Return the [X, Y] coordinate for the center point of the cell that contains the specified text.  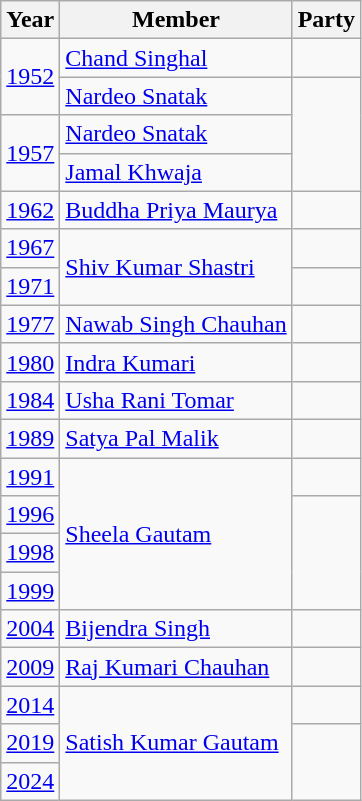
1999 [30, 591]
Chand Singhal [176, 58]
Indra Kumari [176, 362]
Sheela Gautam [176, 534]
1984 [30, 400]
Satya Pal Malik [176, 438]
2014 [30, 705]
2009 [30, 667]
1957 [30, 153]
Raj Kumari Chauhan [176, 667]
1998 [30, 553]
Party [326, 20]
Usha Rani Tomar [176, 400]
2019 [30, 743]
1977 [30, 324]
Jamal Khwaja [176, 172]
Member [176, 20]
2004 [30, 629]
Year [30, 20]
Satish Kumar Gautam [176, 743]
Nawab Singh Chauhan [176, 324]
1952 [30, 77]
1962 [30, 210]
1991 [30, 477]
1996 [30, 515]
Bijendra Singh [176, 629]
2024 [30, 781]
1967 [30, 248]
1971 [30, 286]
Buddha Priya Maurya [176, 210]
Shiv Kumar Shastri [176, 267]
1989 [30, 438]
1980 [30, 362]
